Determine the (x, y) coordinate at the center of the cell enclosing the given text.  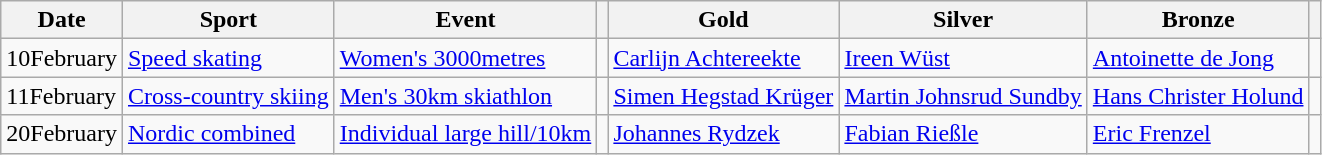
Speed skating (228, 58)
Men's 30km skiathlon (466, 96)
Johannes Rydzek (724, 134)
10February (62, 58)
Cross-country skiing (228, 96)
Bronze (1198, 20)
Martin Johnsrud Sundby (963, 96)
Silver (963, 20)
Simen Hegstad Krüger (724, 96)
Fabian Rießle (963, 134)
Eric Frenzel (1198, 134)
Individual large hill/10km (466, 134)
Gold (724, 20)
20February (62, 134)
Antoinette de Jong (1198, 58)
Ireen Wüst (963, 58)
Nordic combined (228, 134)
11February (62, 96)
Date (62, 20)
Sport (228, 20)
Event (466, 20)
Hans Christer Holund (1198, 96)
Carlijn Achtereekte (724, 58)
Women's 3000metres (466, 58)
